Return (x, y) of the center of cell containing provided text 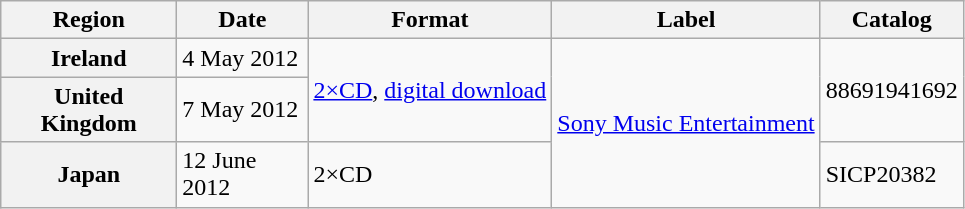
Sony Music Entertainment (686, 123)
2×CD (430, 174)
Ireland (89, 58)
Label (686, 20)
7 May 2012 (242, 110)
2×CD, digital download (430, 90)
4 May 2012 (242, 58)
SICP20382 (892, 174)
United Kingdom (89, 110)
Catalog (892, 20)
88691941692 (892, 90)
Japan (89, 174)
12 June 2012 (242, 174)
Region (89, 20)
Date (242, 20)
Format (430, 20)
